From the cell containing the given text, extract its center point as [x, y] coordinate. 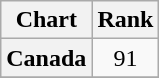
Chart [46, 20]
Canada [46, 58]
Rank [126, 20]
91 [126, 58]
